Scan for the cell matching the given text and deliver its [X, Y] coordinate at center. 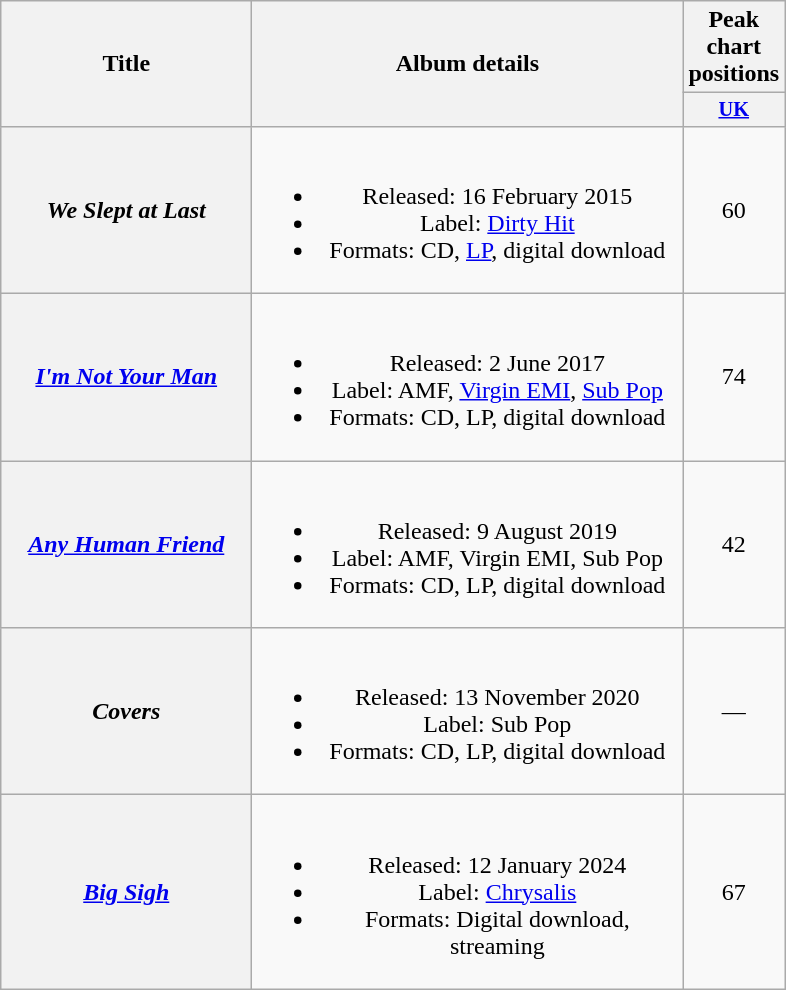
67 [734, 892]
42 [734, 544]
Released: 16 February 2015Label: Dirty HitFormats: CD, LP, digital download [468, 210]
Peak chart positions [734, 47]
I'm Not Your Man [126, 378]
74 [734, 378]
Big Sigh [126, 892]
Released: 13 November 2020Label: Sub PopFormats: CD, LP, digital download [468, 712]
Title [126, 64]
— [734, 712]
60 [734, 210]
Released: 9 August 2019Label: AMF, Virgin EMI, Sub PopFormats: CD, LP, digital download [468, 544]
UK [734, 110]
Released: 2 June 2017Label: AMF, Virgin EMI, Sub PopFormats: CD, LP, digital download [468, 378]
We Slept at Last [126, 210]
Album details [468, 64]
Released: 12 January 2024Label: ChrysalisFormats: Digital download, streaming [468, 892]
Covers [126, 712]
Any Human Friend [126, 544]
